Pinpoint the cell where the given text exists, returning its [X, Y] midpoint coordinate. 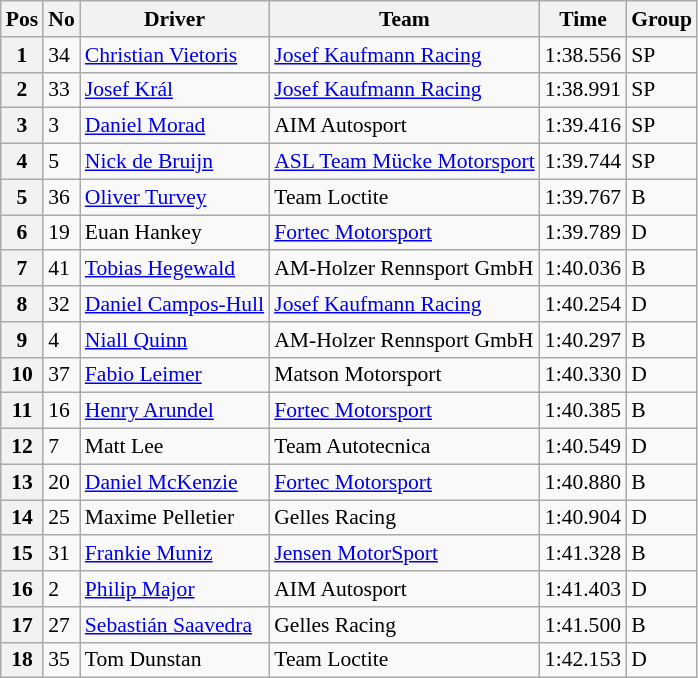
34 [62, 55]
Philip Major [174, 589]
10 [22, 375]
Daniel Morad [174, 126]
Jensen MotorSport [404, 554]
1:39.789 [583, 233]
Pos [22, 19]
1:38.556 [583, 55]
11 [22, 411]
1:41.500 [583, 625]
Euan Hankey [174, 233]
1:41.328 [583, 554]
Tobias Hegewald [174, 269]
Team [404, 19]
1:40.549 [583, 447]
1:42.153 [583, 660]
1:40.880 [583, 482]
Team Autotecnica [404, 447]
Oliver Turvey [174, 197]
1:40.254 [583, 304]
Niall Quinn [174, 340]
27 [62, 625]
36 [62, 197]
14 [22, 518]
Daniel Campos-Hull [174, 304]
41 [62, 269]
Henry Arundel [174, 411]
Christian Vietoris [174, 55]
1 [22, 55]
Tom Dunstan [174, 660]
25 [62, 518]
18 [22, 660]
9 [22, 340]
20 [62, 482]
Maxime Pelletier [174, 518]
1:41.403 [583, 589]
Matt Lee [174, 447]
No [62, 19]
32 [62, 304]
Frankie Muniz [174, 554]
19 [62, 233]
Driver [174, 19]
1:38.991 [583, 90]
1:40.904 [583, 518]
31 [62, 554]
1:40.297 [583, 340]
37 [62, 375]
1:40.036 [583, 269]
Time [583, 19]
6 [22, 233]
1:40.385 [583, 411]
Group [662, 19]
Nick de Bruijn [174, 162]
1:39.416 [583, 126]
Daniel McKenzie [174, 482]
Sebastián Saavedra [174, 625]
33 [62, 90]
1:40.330 [583, 375]
35 [62, 660]
1:39.744 [583, 162]
17 [22, 625]
15 [22, 554]
8 [22, 304]
Matson Motorsport [404, 375]
Josef Král [174, 90]
1:39.767 [583, 197]
ASL Team Mücke Motorsport [404, 162]
12 [22, 447]
Fabio Leimer [174, 375]
13 [22, 482]
